Return the (X, Y) coordinate for the center point of the cell that contains the specified text.  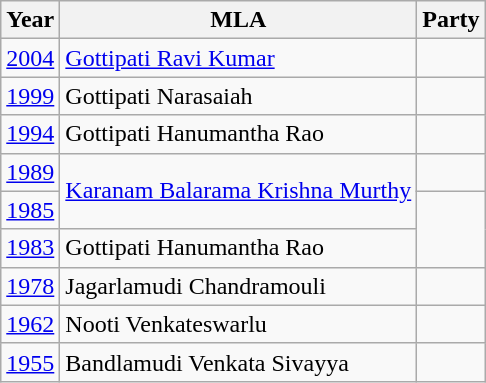
1955 (30, 362)
1983 (30, 248)
1962 (30, 324)
Jagarlamudi Chandramouli (238, 286)
Nooti Venkateswarlu (238, 324)
MLA (238, 20)
1989 (30, 172)
Gottipati Narasaiah (238, 96)
2004 (30, 58)
Gottipati Ravi Kumar (238, 58)
1994 (30, 134)
Bandlamudi Venkata Sivayya (238, 362)
1999 (30, 96)
Karanam Balarama Krishna Murthy (238, 191)
1978 (30, 286)
1985 (30, 210)
Party (451, 20)
Year (30, 20)
